Return the (X, Y) coordinate for the center point of the cell that contains the specified text.  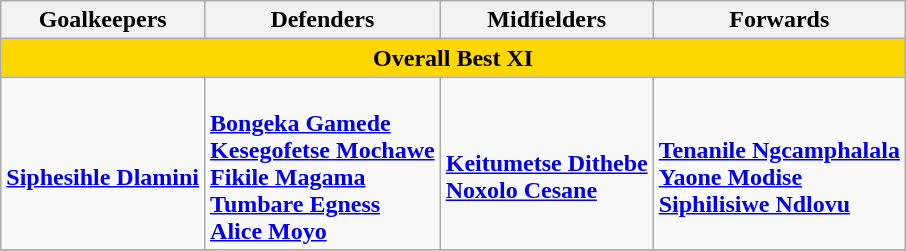
Siphesihle Dlamini (103, 164)
Goalkeepers (103, 20)
Keitumetse Dithebe Noxolo Cesane (546, 164)
Forwards (779, 20)
Tenanile Ngcamphalala Yaone Modise Siphilisiwe Ndlovu (779, 164)
Midfielders (546, 20)
Bongeka Gamede Kesegofetse Mochawe Fikile Magama Tumbare Egness Alice Moyo (323, 164)
Overall Best XI (454, 58)
Defenders (323, 20)
